Determine the [X, Y] coordinate at the center of the cell enclosing the given text.  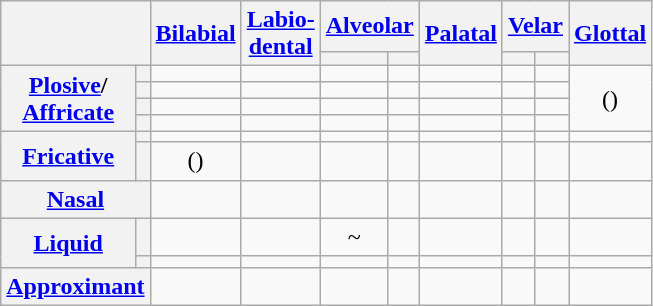
Labio-dental [280, 34]
Approximant [76, 286]
Fricative [68, 156]
Liquid [68, 242]
Plosive/Affricate [68, 98]
Glottal [610, 34]
~ [354, 237]
Alveolar [370, 26]
Palatal [460, 34]
Velar [535, 26]
Nasal [76, 199]
Bilabial [196, 34]
